Pinpoint the cell where the given text exists, returning its (x, y) midpoint coordinate. 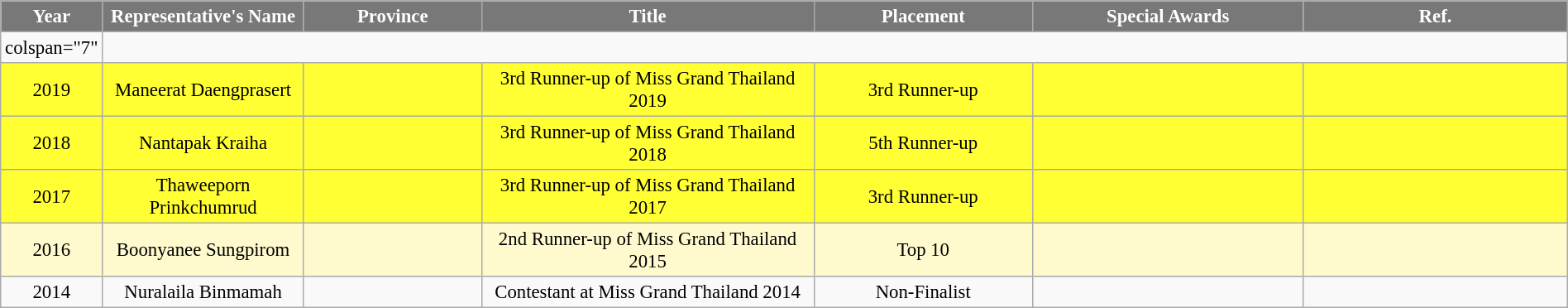
2019 (51, 89)
2016 (51, 250)
Year (51, 17)
3rd Runner-up of Miss Grand Thailand 2019 (648, 89)
2nd Runner-up of Miss Grand Thailand 2015 (648, 250)
Contestant at Miss Grand Thailand 2014 (648, 292)
Special Awards (1168, 17)
Representative's Name (203, 17)
3rd Runner-up of Miss Grand Thailand 2018 (648, 144)
Province (392, 17)
5th Runner-up (923, 144)
Title (648, 17)
Boonyanee Sungpirom (203, 250)
Non-Finalist (923, 292)
Ref. (1436, 17)
Top 10 (923, 250)
Nantapak Kraiha (203, 144)
colspan="7" (51, 48)
Maneerat Daengprasert (203, 89)
2018 (51, 144)
Nuralaila Binmamah (203, 292)
3rd Runner-up of Miss Grand Thailand 2017 (648, 197)
2014 (51, 292)
Placement (923, 17)
2017 (51, 197)
Thaweeporn Prinkchumrud (203, 197)
